Determine the [x, y] coordinate at the center of the cell enclosing the given text.  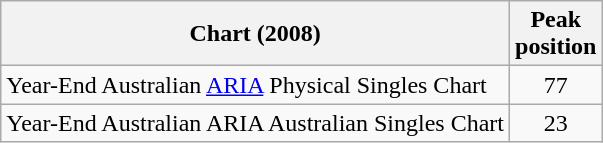
Year-End Australian ARIA Physical Singles Chart [256, 85]
23 [556, 123]
Year-End Australian ARIA Australian Singles Chart [256, 123]
Chart (2008) [256, 34]
Peakposition [556, 34]
77 [556, 85]
